Search for the cell housing the specified text and yield its [x, y] center coordinate. 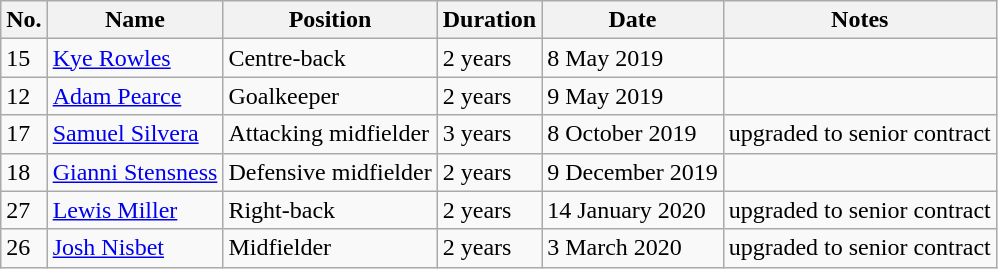
Right-back [330, 210]
Midfielder [330, 248]
Centre-back [330, 58]
3 years [489, 134]
18 [24, 172]
Josh Nisbet [135, 248]
9 December 2019 [633, 172]
3 March 2020 [633, 248]
8 May 2019 [633, 58]
Name [135, 20]
12 [24, 96]
Duration [489, 20]
26 [24, 248]
Goalkeeper [330, 96]
Kye Rowles [135, 58]
Adam Pearce [135, 96]
9 May 2019 [633, 96]
No. [24, 20]
Defensive midfielder [330, 172]
15 [24, 58]
27 [24, 210]
14 January 2020 [633, 210]
Date [633, 20]
Position [330, 20]
17 [24, 134]
Samuel Silvera [135, 134]
Notes [860, 20]
Gianni Stensness [135, 172]
Lewis Miller [135, 210]
Attacking midfielder [330, 134]
8 October 2019 [633, 134]
